Locate the cell with the specified text and output its (X, Y) center coordinate. 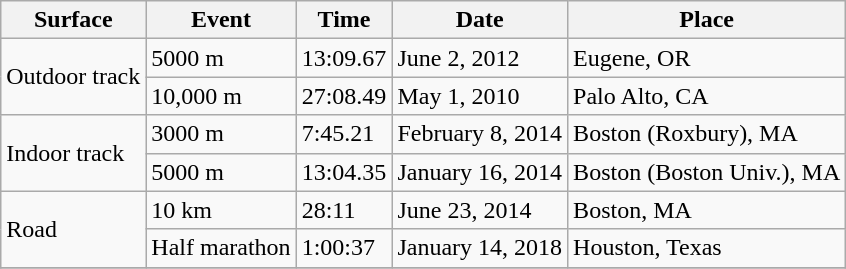
February 8, 2014 (480, 134)
28:11 (344, 210)
Indoor track (74, 153)
7:45.21 (344, 134)
January 14, 2018 (480, 248)
27:08.49 (344, 96)
Eugene, OR (707, 58)
Time (344, 20)
13:04.35 (344, 172)
13:09.67 (344, 58)
Palo Alto, CA (707, 96)
June 23, 2014 (480, 210)
May 1, 2010 (480, 96)
Half marathon (221, 248)
Boston (Roxbury), MA (707, 134)
June 2, 2012 (480, 58)
Outdoor track (74, 77)
Place (707, 20)
Houston, Texas (707, 248)
Boston (Boston Univ.), MA (707, 172)
1:00:37 (344, 248)
Surface (74, 20)
Road (74, 229)
Date (480, 20)
10 km (221, 210)
Boston, MA (707, 210)
Event (221, 20)
January 16, 2014 (480, 172)
10,000 m (221, 96)
3000 m (221, 134)
